Return (X, Y) of the center of cell containing provided text 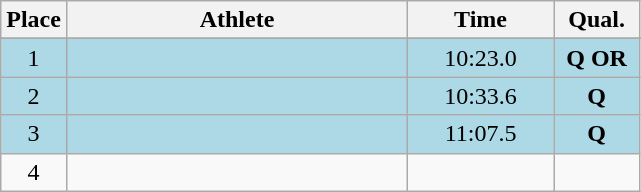
1 (34, 58)
10:33.6 (481, 96)
10:23.0 (481, 58)
Q OR (597, 58)
2 (34, 96)
3 (34, 134)
Place (34, 20)
11:07.5 (481, 134)
Time (481, 20)
Athlete (236, 20)
Qual. (597, 20)
4 (34, 172)
